Identify which cell holds the provided text, then report its [x, y] central coordinate. 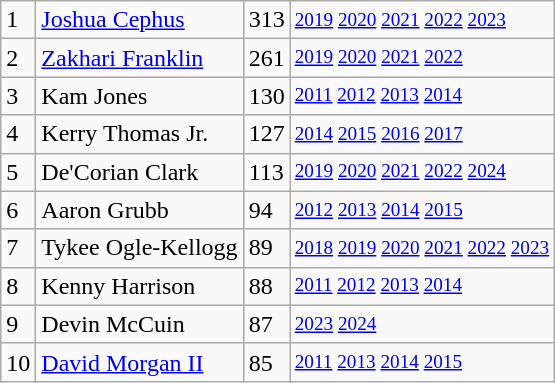
De'Corian Clark [140, 172]
130 [266, 96]
10 [18, 362]
85 [266, 362]
88 [266, 286]
2 [18, 58]
2023 2024 [422, 324]
Aaron Grubb [140, 210]
2012 2013 2014 2015 [422, 210]
89 [266, 248]
9 [18, 324]
1 [18, 20]
7 [18, 248]
Zakhari Franklin [140, 58]
2019 2020 2021 2022 [422, 58]
Devin McCuin [140, 324]
4 [18, 134]
2019 2020 2021 2022 2024 [422, 172]
2019 2020 2021 2022 2023 [422, 20]
87 [266, 324]
6 [18, 210]
113 [266, 172]
8 [18, 286]
Joshua Cephus [140, 20]
2011 2013 2014 2015 [422, 362]
261 [266, 58]
David Morgan II [140, 362]
5 [18, 172]
313 [266, 20]
2018 2019 2020 2021 2022 2023 [422, 248]
Tykee Ogle-Kellogg [140, 248]
127 [266, 134]
94 [266, 210]
3 [18, 96]
Kenny Harrison [140, 286]
2014 2015 2016 2017 [422, 134]
Kam Jones [140, 96]
Kerry Thomas Jr. [140, 134]
